Detect which cell encompasses the target text, then output its (X, Y) center coordinate. 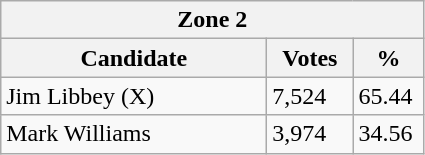
Jim Libbey (X) (134, 96)
Votes (310, 58)
Mark Williams (134, 134)
Candidate (134, 58)
34.56 (388, 134)
3,974 (310, 134)
65.44 (388, 96)
Zone 2 (212, 20)
% (388, 58)
7,524 (310, 96)
